Extract the [x, y] coordinate from the center of the cell holding the provided text.  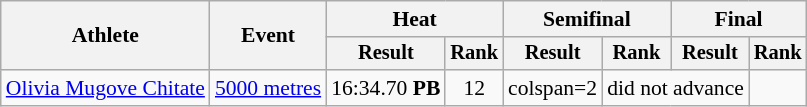
Olivia Mugove Chitate [106, 88]
5000 metres [268, 88]
colspan=2 [552, 88]
12 [474, 88]
Final [739, 19]
Semifinal [587, 19]
Athlete [106, 36]
did not advance [676, 88]
Heat [414, 19]
Event [268, 36]
16:34.70 PB [386, 88]
